Determine the [X, Y] coordinate at the center of the cell enclosing the given text.  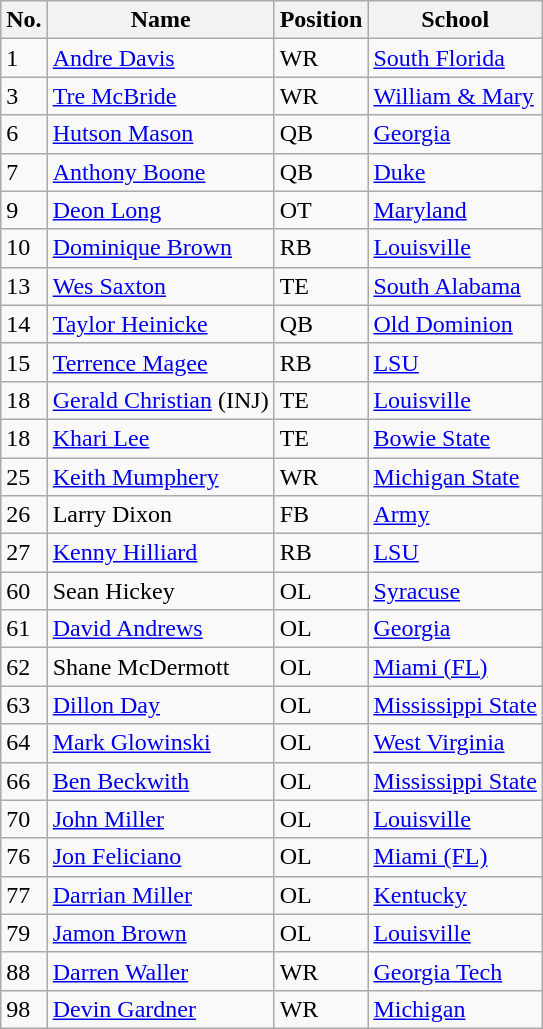
Sean Hickey [160, 591]
Georgia Tech [455, 971]
9 [24, 210]
1 [24, 58]
10 [24, 248]
66 [24, 781]
School [455, 20]
Old Dominion [455, 324]
14 [24, 324]
Kenny Hilliard [160, 553]
Position [321, 20]
Larry Dixon [160, 515]
Anthony Boone [160, 172]
Army [455, 515]
Duke [455, 172]
Gerald Christian (INJ) [160, 400]
Kentucky [455, 895]
Devin Gardner [160, 1009]
26 [24, 515]
76 [24, 857]
Wes Saxton [160, 286]
27 [24, 553]
Bowie State [455, 438]
Dominique Brown [160, 248]
Tre McBride [160, 96]
OT [321, 210]
7 [24, 172]
Maryland [455, 210]
3 [24, 96]
Taylor Heinicke [160, 324]
Michigan [455, 1009]
John Miller [160, 819]
Keith Mumphery [160, 477]
Jamon Brown [160, 933]
15 [24, 362]
Terrence Magee [160, 362]
6 [24, 134]
70 [24, 819]
Shane McDermott [160, 667]
Darrian Miller [160, 895]
Name [160, 20]
Jon Feliciano [160, 857]
62 [24, 667]
Dillon Day [160, 705]
Michigan State [455, 477]
FB [321, 515]
61 [24, 629]
64 [24, 743]
No. [24, 20]
South Florida [455, 58]
88 [24, 971]
Hutson Mason [160, 134]
Mark Glowinski [160, 743]
Darren Waller [160, 971]
63 [24, 705]
Andre Davis [160, 58]
Ben Beckwith [160, 781]
South Alabama [455, 286]
Khari Lee [160, 438]
David Andrews [160, 629]
25 [24, 477]
98 [24, 1009]
Syracuse [455, 591]
77 [24, 895]
West Virginia [455, 743]
13 [24, 286]
79 [24, 933]
Deon Long [160, 210]
William & Mary [455, 96]
60 [24, 591]
